Detect which cell encompasses the target text, then output its [x, y] center coordinate. 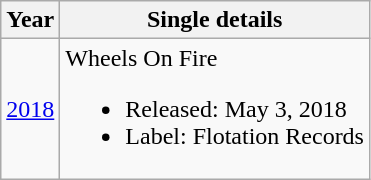
Wheels On FireReleased: May 3, 2018Label: Flotation Records [215, 109]
2018 [30, 109]
Single details [215, 20]
Year [30, 20]
